Search for the cell housing the specified text and yield its [x, y] center coordinate. 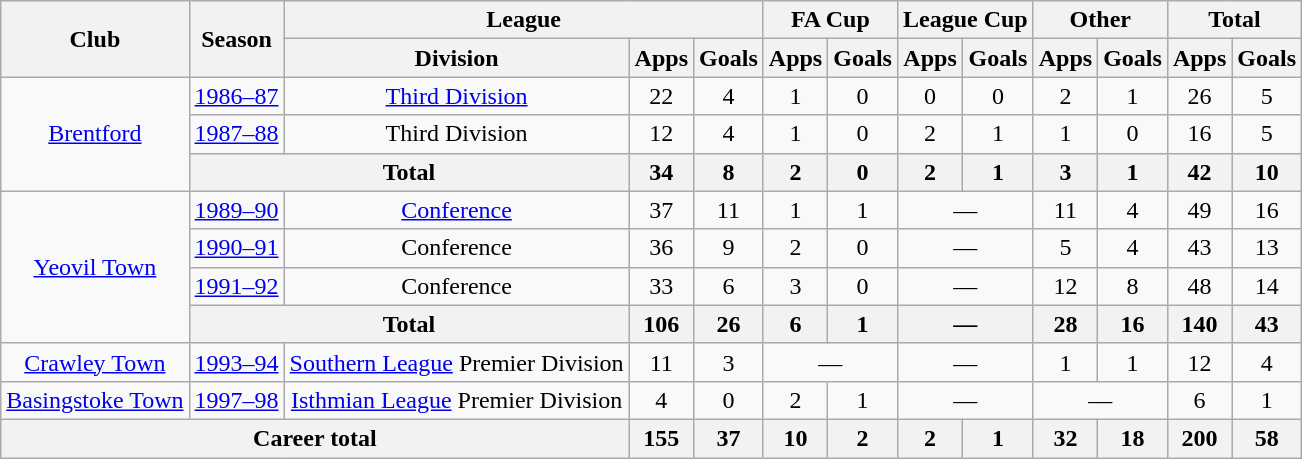
Career total [315, 438]
200 [1199, 438]
1993–94 [236, 362]
34 [661, 172]
Division [456, 58]
48 [1199, 286]
155 [661, 438]
1987–88 [236, 134]
1997–98 [236, 400]
28 [1065, 324]
Other [1100, 20]
9 [729, 248]
Basingstoke Town [95, 400]
14 [1267, 286]
Southern League Premier Division [456, 362]
33 [661, 286]
22 [661, 96]
Season [236, 39]
Isthmian League Premier Division [456, 400]
32 [1065, 438]
1990–91 [236, 248]
42 [1199, 172]
106 [661, 324]
18 [1133, 438]
League [524, 20]
League Cup [965, 20]
58 [1267, 438]
Crawley Town [95, 362]
Club [95, 39]
140 [1199, 324]
1991–92 [236, 286]
1986–87 [236, 96]
1989–90 [236, 210]
Yeovil Town [95, 267]
FA Cup [830, 20]
Brentford [95, 134]
49 [1199, 210]
36 [661, 248]
13 [1267, 248]
